Return the (X, Y) coordinate for the center point of the cell that contains the specified text.  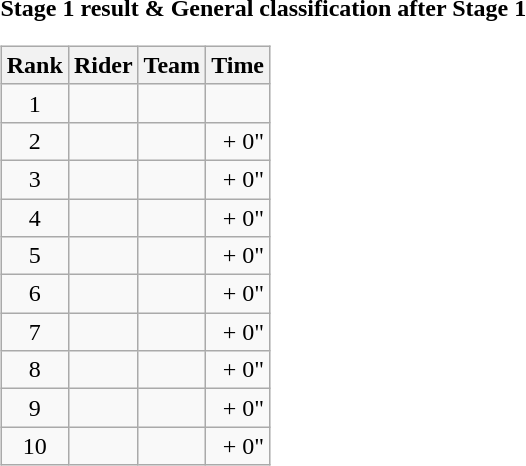
9 (34, 408)
Rider (103, 65)
Time (238, 65)
4 (34, 217)
Team (172, 65)
Rank (34, 65)
7 (34, 332)
1 (34, 103)
3 (34, 179)
6 (34, 294)
8 (34, 370)
10 (34, 446)
2 (34, 141)
5 (34, 256)
